Pinpoint the cell where the given text exists, returning its (x, y) midpoint coordinate. 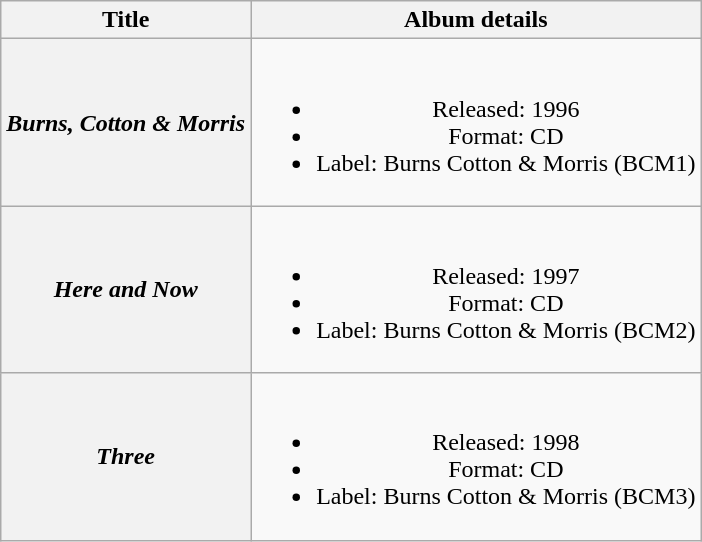
Title (126, 20)
Released: 1998Format: CDLabel: Burns Cotton & Morris (BCM3) (476, 456)
Released: 1996Format: CDLabel: Burns Cotton & Morris (BCM1) (476, 122)
Burns, Cotton & Morris (126, 122)
Released: 1997Format: CDLabel: Burns Cotton & Morris (BCM2) (476, 290)
Album details (476, 20)
Three (126, 456)
Here and Now (126, 290)
